For the text-containing cell, return its midpoint in [x, y] coordinate format. 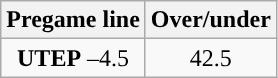
Over/under [210, 20]
42.5 [210, 58]
UTEP –4.5 [74, 58]
Pregame line [74, 20]
